Detect which cell encompasses the target text, then output its [x, y] center coordinate. 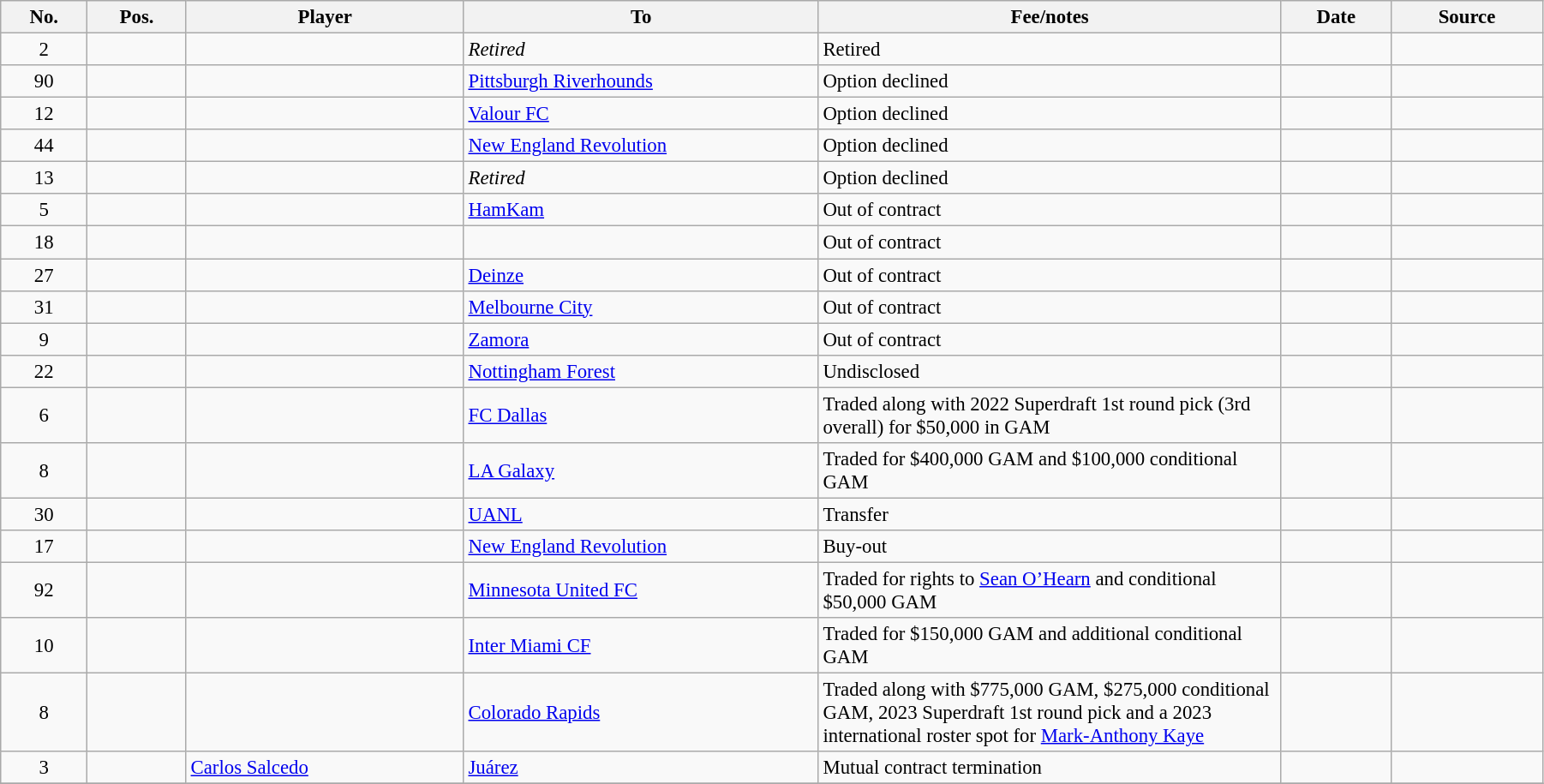
30 [45, 514]
13 [45, 178]
Inter Miami CF [641, 646]
Deinze [641, 275]
18 [45, 242]
Date [1337, 17]
Source [1467, 17]
Transfer [1050, 514]
12 [45, 114]
Traded along with 2022 Superdraft 1st round pick (3rd overall) for $50,000 in GAM [1050, 415]
Undisclosed [1050, 371]
3 [45, 768]
Buy-out [1050, 547]
Mutual contract termination [1050, 768]
Juárez [641, 768]
FC Dallas [641, 415]
LA Galaxy [641, 471]
Player [325, 17]
Colorado Rapids [641, 713]
6 [45, 415]
22 [45, 371]
Traded for $150,000 GAM and additional conditional GAM [1050, 646]
No. [45, 17]
UANL [641, 514]
27 [45, 275]
Pos. [137, 17]
Nottingham Forest [641, 371]
Valour FC [641, 114]
Carlos Salcedo [325, 768]
Traded along with $775,000 GAM, $275,000 conditional GAM, 2023 Superdraft 1st round pick and a 2023 international roster spot for Mark-Anthony Kaye [1050, 713]
To [641, 17]
9 [45, 339]
17 [45, 547]
HamKam [641, 210]
31 [45, 307]
5 [45, 210]
2 [45, 50]
10 [45, 646]
Traded for $400,000 GAM and $100,000 conditional GAM [1050, 471]
92 [45, 589]
Melbourne City [641, 307]
Minnesota United FC [641, 589]
Fee/notes [1050, 17]
44 [45, 146]
Traded for rights to Sean O’Hearn and conditional $50,000 GAM [1050, 589]
90 [45, 81]
Zamora [641, 339]
Pittsburgh Riverhounds [641, 81]
